Detect which cell encompasses the target text, then output its (x, y) center coordinate. 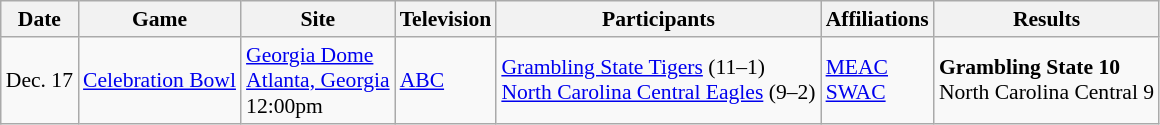
Results (1046, 19)
Date (40, 19)
Celebration Bowl (160, 80)
Dec. 17 (40, 80)
Site (318, 19)
Game (160, 19)
Grambling State Tigers (11–1)North Carolina Central Eagles (9–2) (658, 80)
Television (446, 19)
ABC (446, 80)
Affiliations (878, 19)
Georgia DomeAtlanta, Georgia12:00pm (318, 80)
Participants (658, 19)
Grambling State 10North Carolina Central 9 (1046, 80)
MEACSWAC (878, 80)
